Capture the cell that displays the provided text and extract its [x, y] central coordinate. 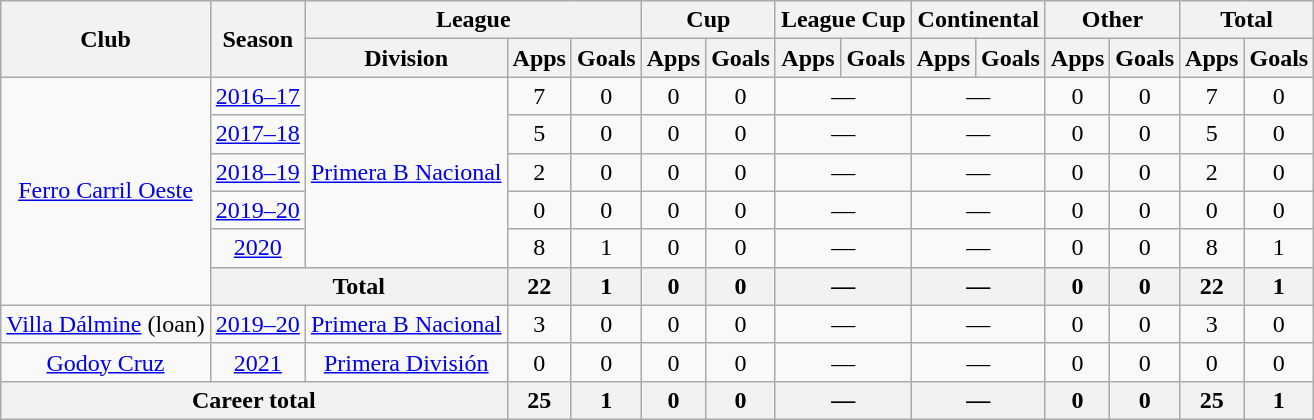
Godoy Cruz [106, 362]
2018–19 [258, 172]
League Cup [843, 20]
2021 [258, 362]
Division [406, 58]
Primera División [406, 362]
Club [106, 39]
Cup [708, 20]
Season [258, 39]
Continental [978, 20]
Career total [254, 400]
2017–18 [258, 134]
Ferro Carril Oeste [106, 191]
2016–17 [258, 96]
Other [1112, 20]
2020 [258, 248]
Villa Dálmine (loan) [106, 324]
League [473, 20]
